Return [x, y] of the center of cell containing provided text 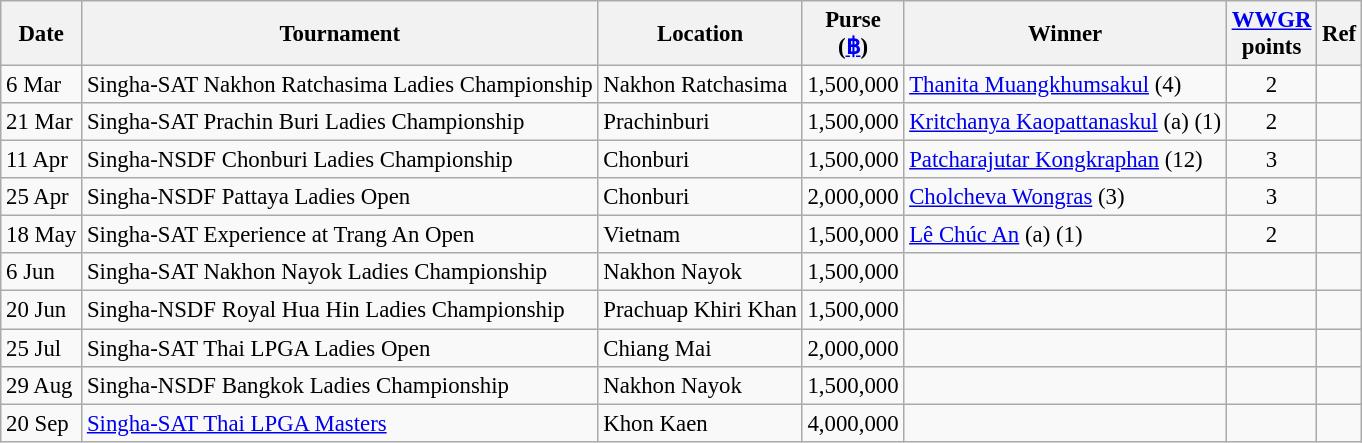
Date [42, 34]
Prachuap Khiri Khan [700, 310]
Singha-NSDF Pattaya Ladies Open [340, 197]
WWGRpoints [1271, 34]
Chiang Mai [700, 348]
Prachinburi [700, 122]
Location [700, 34]
Singha-SAT Thai LPGA Masters [340, 423]
18 May [42, 235]
25 Apr [42, 197]
6 Mar [42, 85]
Lê Chúc An (a) (1) [1065, 235]
Singha-SAT Nakhon Nayok Ladies Championship [340, 273]
Winner [1065, 34]
Singha-SAT Nakhon Ratchasima Ladies Championship [340, 85]
Patcharajutar Kongkraphan (12) [1065, 160]
Cholcheva Wongras (3) [1065, 197]
6 Jun [42, 273]
Purse(฿) [853, 34]
Khon Kaen [700, 423]
11 Apr [42, 160]
Singha-SAT Prachin Buri Ladies Championship [340, 122]
Vietnam [700, 235]
29 Aug [42, 385]
Singha-SAT Experience at Trang An Open [340, 235]
Tournament [340, 34]
25 Jul [42, 348]
Singha-NSDF Chonburi Ladies Championship [340, 160]
20 Sep [42, 423]
Ref [1340, 34]
4,000,000 [853, 423]
Thanita Muangkhumsakul (4) [1065, 85]
21 Mar [42, 122]
Nakhon Ratchasima [700, 85]
Singha-NSDF Royal Hua Hin Ladies Championship [340, 310]
Kritchanya Kaopattanaskul (a) (1) [1065, 122]
20 Jun [42, 310]
Singha-SAT Thai LPGA Ladies Open [340, 348]
Singha-NSDF Bangkok Ladies Championship [340, 385]
